Pinpoint the cell where the given text exists, returning its [x, y] midpoint coordinate. 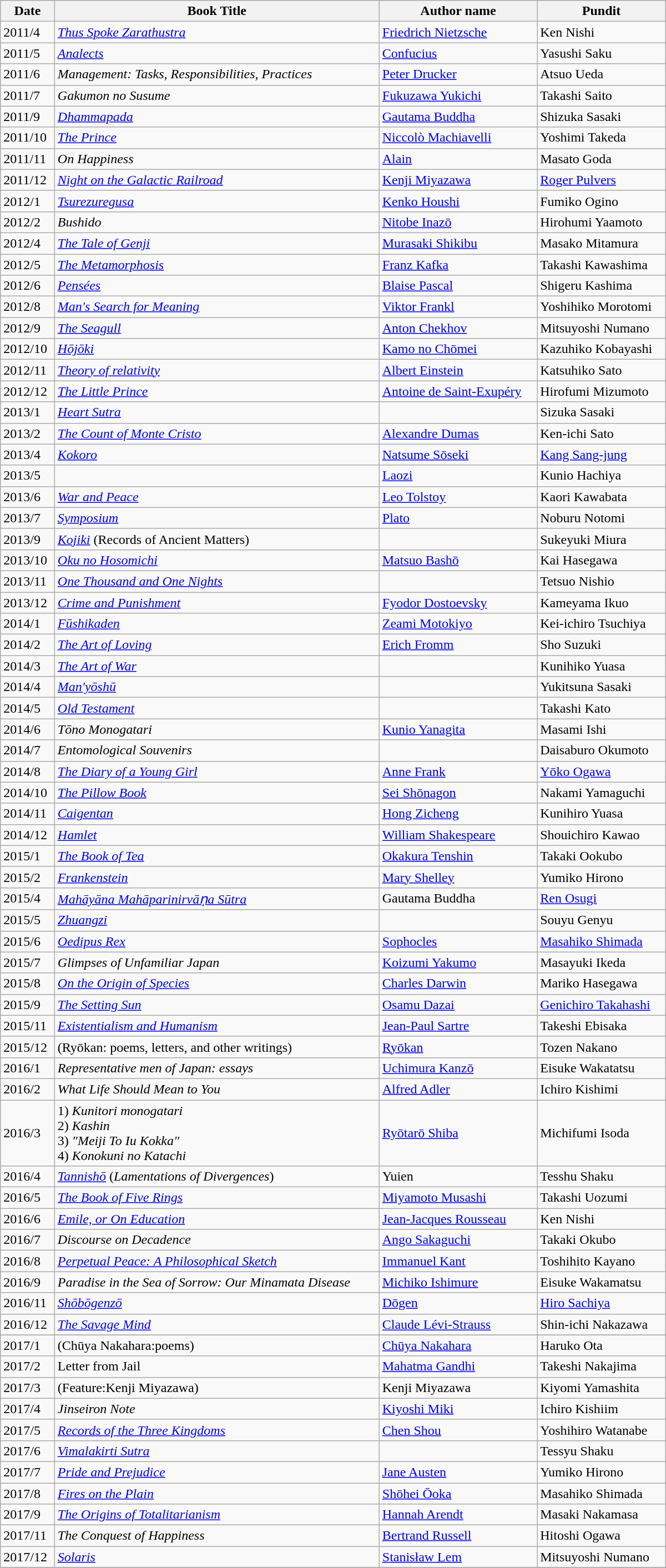
Franz Kafka [458, 265]
Masayuki Ikeda [602, 962]
2017/2 [28, 1367]
Author name [458, 11]
2011/9 [28, 117]
Antoine de Saint-Exupéry [458, 391]
Tessyu Shaku [602, 1451]
2014/7 [28, 750]
2013/6 [28, 497]
The Pillow Book [216, 793]
2015/6 [28, 941]
2012/12 [28, 391]
Old Testament [216, 708]
Leo Tolstoy [458, 497]
Ren Osugi [602, 899]
Hirofumi Mizumoto [602, 391]
On the Origin of Species [216, 984]
Man's Search for Meaning [216, 307]
2014/1 [28, 624]
Masami Ishi [602, 729]
2015/11 [28, 1026]
2016/3 [28, 1133]
2011/4 [28, 32]
Ichiro Kishimi [602, 1089]
Kenko Houshi [458, 201]
Eisuke Wakamatsu [602, 1282]
Viktor Frankl [458, 307]
2015/12 [28, 1047]
Kojiki (Records of Ancient Matters) [216, 539]
Shōbōgenzō [216, 1303]
Dhammapada [216, 117]
2016/5 [28, 1198]
Osamu Dazai [458, 1005]
Matsuo Bashō [458, 560]
2016/4 [28, 1177]
2015/8 [28, 984]
Zeami Motokiyo [458, 624]
Kameyama Ikuo [602, 602]
2014/3 [28, 666]
Records of the Three Kingdoms [216, 1430]
2011/7 [28, 95]
Kei-ichiro Tsuchiya [602, 624]
Discourse on Decadence [216, 1240]
Kunihiro Yuasa [602, 814]
Kai Hasegawa [602, 560]
2011/12 [28, 180]
Sophocles [458, 941]
Pride and Prejudice [216, 1472]
Laozi [458, 476]
Katsuhiko Sato [602, 370]
The Setting Sun [216, 1005]
Perpetual Peace: A Philosophical Sketch [216, 1261]
Natsume Sōseki [458, 455]
War and Peace [216, 497]
Toshihito Kayano [602, 1261]
Plato [458, 518]
Haruko Ota [602, 1345]
2012/9 [28, 328]
Frankenstein [216, 877]
2014/8 [28, 772]
Tsurezuregusa [216, 201]
What Life Should Mean to You [216, 1089]
Kokoro [216, 455]
Claude Lévi-Strauss [458, 1324]
2012/1 [28, 201]
Thus Spoke Zarathustra [216, 32]
2014/10 [28, 793]
Emile, or On Education [216, 1219]
Masako Mitamura [602, 243]
Chen Shou [458, 1430]
2016/8 [28, 1261]
Sei Shōnagon [458, 793]
Glimpses of Unfamiliar Japan [216, 962]
2012/8 [28, 307]
Kunihiko Yuasa [602, 666]
Nitobe Inazō [458, 222]
One Thousand and One Nights [216, 581]
Hong Zicheng [458, 814]
2014/5 [28, 708]
The Savage Mind [216, 1324]
Takashi Kawashima [602, 265]
Noburu Notomi [602, 518]
Kaori Kawabata [602, 497]
Yoshihiro Watanabe [602, 1430]
Alain [458, 159]
Oedipus Rex [216, 941]
2017/3 [28, 1388]
Date [28, 11]
2013/11 [28, 581]
2013/10 [28, 560]
2017/11 [28, 1536]
Gakumon no Susume [216, 95]
Analects [216, 53]
2011/6 [28, 74]
Fukuzawa Yukichi [458, 95]
2015/7 [28, 962]
2017/6 [28, 1451]
2011/5 [28, 53]
Hannah Arendt [458, 1515]
Representative men of Japan: essays [216, 1068]
Yoshimi Takeda [602, 138]
Takeshi Ebisaka [602, 1026]
Kunio Hachiya [602, 476]
Immanuel Kant [458, 1261]
(Ryōkan: poems, letters, and other writings) [216, 1047]
Alexandre Dumas [458, 433]
The Book of Tea [216, 856]
The Tale of Genji [216, 243]
The Seagull [216, 328]
Chūya Nakahara [458, 1345]
The Art of War [216, 666]
Ryōtarō Shiba [458, 1133]
Management: Tasks, Responsibilities, Practices [216, 74]
The Art of Loving [216, 645]
2014/11 [28, 814]
Anne Frank [458, 772]
Kang Sang-jung [602, 455]
Takaki Ookubo [602, 856]
Crime and Punishment [216, 602]
Hitoshi Ogawa [602, 1536]
2014/2 [28, 645]
Existentialism and Humanism [216, 1026]
William Shakespeare [458, 835]
2017/4 [28, 1409]
Fyodor Dostoevsky [458, 602]
Zhuangzi [216, 920]
Entomological Souvenirs [216, 750]
Atsuo Ueda [602, 74]
Hamlet [216, 835]
Jane Austen [458, 1472]
Michiko Ishimure [458, 1282]
Yoshihiko Morotomi [602, 307]
Sukeyuki Miura [602, 539]
2012/6 [28, 286]
Yōko Ogawa [602, 772]
2011/11 [28, 159]
2014/4 [28, 687]
Kiyoshi Miki [458, 1409]
The Diary of a Young Girl [216, 772]
Kamo no Chōmei [458, 349]
Confucius [458, 53]
Masato Goda [602, 159]
Friedrich Nietzsche [458, 32]
Shin-ichi Nakazawa [602, 1324]
2012/10 [28, 349]
2011/10 [28, 138]
Hōjōki [216, 349]
Souyu Genyu [602, 920]
Solaris [216, 1557]
2017/9 [28, 1515]
2013/7 [28, 518]
Roger Pulvers [602, 180]
1) Kunitori monogatari 2) Kashin 3) "Meiji To Iu Kokka" 4) Konokuni no Katachi [216, 1133]
Shouichiro Kawao [602, 835]
The Conquest of Happiness [216, 1536]
Pensées [216, 286]
Shōhei Ōoka [458, 1494]
Uchimura Kanzō [458, 1068]
2015/4 [28, 899]
2015/5 [28, 920]
Nakami Yamaguchi [602, 793]
Okakura Tenshin [458, 856]
Oku no Hosomichi [216, 560]
Vimalakirti Sutra [216, 1451]
Takaki Okubo [602, 1240]
(Chūya Nakahara:poems) [216, 1345]
Mahāyāna Mahāparinirvāṇa Sūtra [216, 899]
Shigeru Kashima [602, 286]
Daisaburo Okumoto [602, 750]
The Book of Five Rings [216, 1198]
Ango Sakaguchi [458, 1240]
Mariko Hasegawa [602, 984]
Murasaki Shikibu [458, 243]
2016/1 [28, 1068]
Charles Darwin [458, 984]
2015/9 [28, 1005]
2017/5 [28, 1430]
2012/4 [28, 243]
The Metamorphosis [216, 265]
Caigentan [216, 814]
Jinseiron Note [216, 1409]
Bushido [216, 222]
Symposium [216, 518]
Ichiro Kishiim [602, 1409]
Mahatma Gandhi [458, 1367]
Ryōkan [458, 1047]
Tesshu Shaku [602, 1177]
Stanisław Lem [458, 1557]
On Happiness [216, 159]
(Feature:Kenji Miyazawa) [216, 1388]
Theory of relativity [216, 370]
Sizuka Sasaki [602, 412]
2013/1 [28, 412]
Tōno Monogatari [216, 729]
Takashi Kato [602, 708]
Yukitsuna Sasaki [602, 687]
Mary Shelley [458, 877]
2014/12 [28, 835]
Anton Chekhov [458, 328]
The Origins of Totalitarianism [216, 1515]
Blaise Pascal [458, 286]
Jean-Jacques Rousseau [458, 1219]
2014/6 [28, 729]
Kazuhiko Kobayashi [602, 349]
Koizumi Yakumo [458, 962]
Bertrand Russell [458, 1536]
Kiyomi Yamashita [602, 1388]
2016/6 [28, 1219]
Fires on the Plain [216, 1494]
Jean-Paul Sartre [458, 1026]
Genichiro Takahashi [602, 1005]
2016/9 [28, 1282]
Night on the Galactic Railroad [216, 180]
The Little Prince [216, 391]
2013/5 [28, 476]
Book Title [216, 11]
Fumiko Ogino [602, 201]
2013/9 [28, 539]
2016/11 [28, 1303]
Kunio Yanagita [458, 729]
Sho Suzuki [602, 645]
Albert Einstein [458, 370]
2013/4 [28, 455]
The Count of Monte Cristo [216, 433]
2012/11 [28, 370]
Masaki Nakamasa [602, 1515]
Alfred Adler [458, 1089]
2017/8 [28, 1494]
Peter Drucker [458, 74]
2012/5 [28, 265]
2015/2 [28, 877]
Man'yōshū [216, 687]
Tozen Nakano [602, 1047]
Letter from Jail [216, 1367]
Pundit [602, 11]
Erich Fromm [458, 645]
2017/12 [28, 1557]
2016/7 [28, 1240]
Miyamoto Musashi [458, 1198]
Takeshi Nakajima [602, 1367]
Eisuke Wakatatsu [602, 1068]
Ken-ichi Sato [602, 433]
Takashi Saito [602, 95]
Michifumi Isoda [602, 1133]
Yuien [458, 1177]
2016/2 [28, 1089]
Shizuka Sasaki [602, 117]
2013/12 [28, 602]
Niccolò Machiavelli [458, 138]
Heart Sutra [216, 412]
Hiro Sachiya [602, 1303]
Yasushi Saku [602, 53]
2016/12 [28, 1324]
2017/1 [28, 1345]
Tannishō (Lamentations of Divergences) [216, 1177]
Paradise in the Sea of Sorrow: Our Minamata Disease [216, 1282]
Takashi Uozumi [602, 1198]
2013/2 [28, 433]
The Prince [216, 138]
Fūshikaden [216, 624]
Hirohumi Yaamoto [602, 222]
Dōgen [458, 1303]
Tetsuo Nishio [602, 581]
2012/2 [28, 222]
2015/1 [28, 856]
2017/7 [28, 1472]
